Scan for the cell matching the given text and deliver its [x, y] coordinate at center. 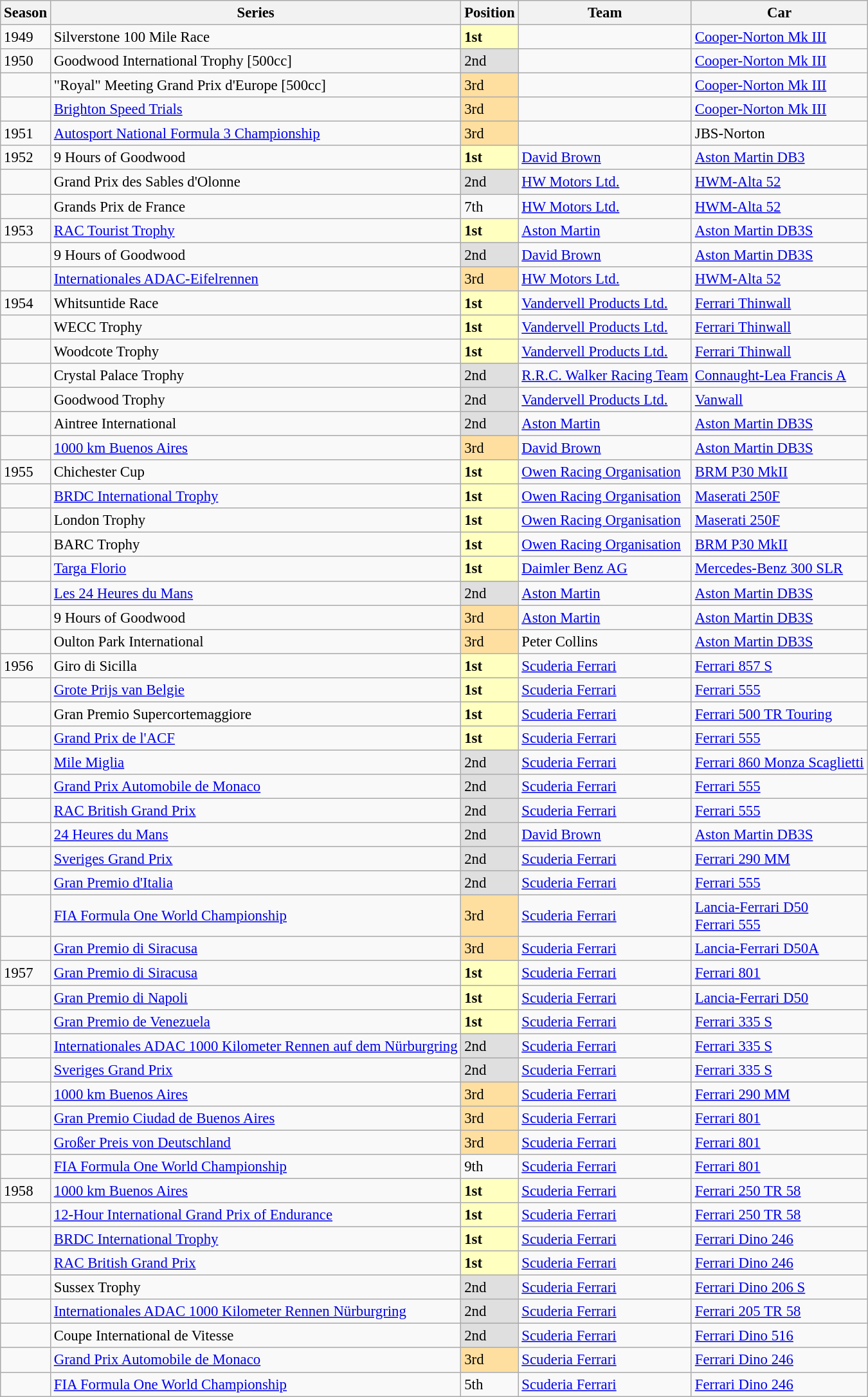
Team [605, 13]
Großer Preis von Deutschland [255, 1142]
Ferrari Dino 516 [779, 1336]
Gran Premio de Venezuela [255, 1021]
1956 [26, 666]
Mercedes-Benz 300 SLR [779, 569]
1954 [26, 303]
1955 [26, 472]
Grands Prix de France [255, 206]
Lancia-Ferrari D50Ferrari 555 [779, 916]
1949 [26, 37]
Ferrari 857 S [779, 666]
RAC Tourist Trophy [255, 230]
Ferrari 205 TR 58 [779, 1311]
JBS-Norton [779, 134]
Ferrari 500 TR Touring [779, 714]
Gran Premio d'Italia [255, 883]
Grand Prix de l'ACF [255, 738]
Brighton Speed Trials [255, 109]
12-Hour International Grand Prix of Endurance [255, 1215]
Targa Florio [255, 569]
Mile Miglia [255, 762]
Coupe International de Vitesse [255, 1336]
Aintree International [255, 424]
R.R.C. Walker Racing Team [605, 376]
Connaught-Lea Francis A [779, 376]
Giro di Sicilla [255, 666]
Season [26, 13]
"Royal" Meeting Grand Prix d'Europe [500cc] [255, 86]
Series [255, 13]
Gran Premio di Napoli [255, 998]
BARC Trophy [255, 545]
1950 [26, 61]
1957 [26, 973]
Daimler Benz AG [605, 569]
Whitsuntide Race [255, 303]
Oulton Park International [255, 641]
Crystal Palace Trophy [255, 376]
Internationales ADAC-Eifelrennen [255, 278]
Ferrari Dino 206 S [779, 1288]
Les 24 Heures du Mans [255, 593]
Grand Prix des Sables d'Olonne [255, 182]
Goodwood Trophy [255, 399]
1951 [26, 134]
Lancia-Ferrari D50A [779, 949]
Sussex Trophy [255, 1288]
Aston Martin DB3 [779, 158]
1952 [26, 158]
Gran Premio Supercortemaggiore [255, 714]
Silverstone 100 Mile Race [255, 37]
7th [490, 206]
Chichester Cup [255, 472]
London Trophy [255, 520]
Vanwall [779, 399]
Position [490, 13]
WECC Trophy [255, 327]
Woodcote Trophy [255, 351]
24 Heures du Mans [255, 835]
Internationales ADAC 1000 Kilometer Rennen Nürburgring [255, 1311]
Internationales ADAC 1000 Kilometer Rennen auf dem Nürburgring [255, 1046]
Peter Collins [605, 641]
Goodwood International Trophy [500cc] [255, 61]
Gran Premio Ciudad de Buenos Aires [255, 1119]
1958 [26, 1191]
5th [490, 1384]
Grote Prijs van Belgie [255, 690]
9th [490, 1167]
1953 [26, 230]
Autosport National Formula 3 Championship [255, 134]
Lancia-Ferrari D50 [779, 998]
Car [779, 13]
Ferrari 860 Monza Scaglietti [779, 762]
